Locate the cell with the specified text and output its (x, y) center coordinate. 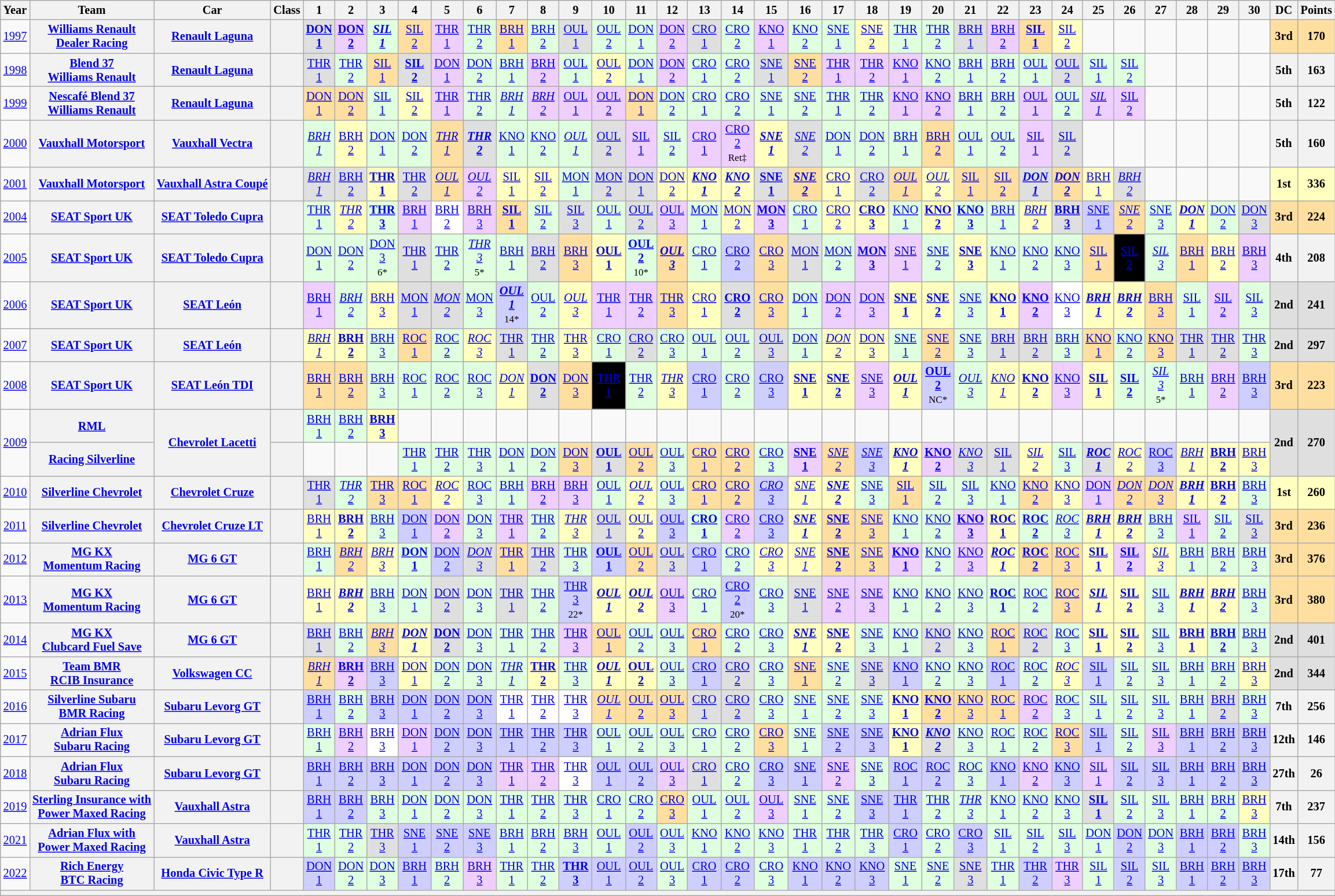
223 (1316, 385)
344 (1316, 673)
30 (1255, 10)
2018 (15, 773)
2021 (15, 840)
CRO2Ret‡ (738, 144)
336 (1316, 184)
122 (1316, 103)
2019 (15, 807)
1997 (15, 36)
OUL210* (641, 258)
2016 (15, 707)
6 (479, 10)
RML (91, 426)
OUL114* (512, 305)
380 (1316, 600)
Car (212, 10)
CRO220* (738, 600)
SIL35* (1161, 385)
156 (1316, 840)
237 (1316, 807)
1998 (15, 70)
25 (1098, 10)
10 (609, 10)
376 (1316, 559)
1 (320, 10)
Year (15, 10)
2022 (15, 873)
28 (1192, 10)
170 (1316, 36)
236 (1316, 526)
22 (1003, 10)
160 (1316, 144)
Adrian Flux withPower Maxed Racing (91, 840)
Chevrolet Lacetti (212, 442)
297 (1316, 345)
4 (415, 10)
146 (1316, 740)
Nescafé Blend 37Williams Renault (91, 103)
Chevrolet Cruze (212, 493)
Silverline SubaruBMR Racing (91, 707)
270 (1316, 442)
Honda Civic Type R (212, 873)
Volkswagen CC (212, 673)
4th (1283, 258)
2013 (15, 600)
2010 (15, 493)
23 (1035, 10)
2015 (15, 673)
12 (672, 10)
SEAT León TDI (212, 385)
13 (704, 10)
12th (1283, 740)
Team BMRRCIB Insurance (91, 673)
16 (805, 10)
Rich EnergyBTC Racing (91, 873)
7 (512, 10)
DON36* (383, 258)
Vauxhall Vectra (212, 144)
Class (287, 10)
77 (1316, 873)
2006 (15, 305)
163 (1316, 70)
401 (1316, 640)
5 (447, 10)
17 (838, 10)
Blend 37Williams Renault (91, 70)
Team (91, 10)
2007 (15, 345)
DC (1283, 10)
2009 (15, 442)
2017 (15, 740)
2008 (15, 385)
18 (872, 10)
8 (543, 10)
9 (575, 10)
2000 (15, 144)
Points (1316, 10)
15 (771, 10)
224 (1316, 217)
THR322* (575, 600)
260 (1316, 493)
Vauxhall Astra Coupé (212, 184)
14th (1283, 840)
29 (1223, 10)
241 (1316, 305)
256 (1316, 707)
2 (351, 10)
2014 (15, 640)
Chevrolet Cruze LT (212, 526)
27th (1283, 773)
THR35* (479, 258)
Racing Silverline (91, 459)
Williams RenaultDealer Racing (91, 36)
2012 (15, 559)
11 (641, 10)
Sterling Insurance withPower Maxed Racing (91, 807)
208 (1316, 258)
OUL2NC* (938, 385)
MG KXClubcard Fuel Save (91, 640)
20 (938, 10)
17th (1283, 873)
2004 (15, 217)
2011 (15, 526)
1999 (15, 103)
19 (905, 10)
3 (383, 10)
2001 (15, 184)
14 (738, 10)
27 (1161, 10)
24 (1068, 10)
21 (970, 10)
2005 (15, 258)
